Return [X, Y] of the center of cell containing provided text 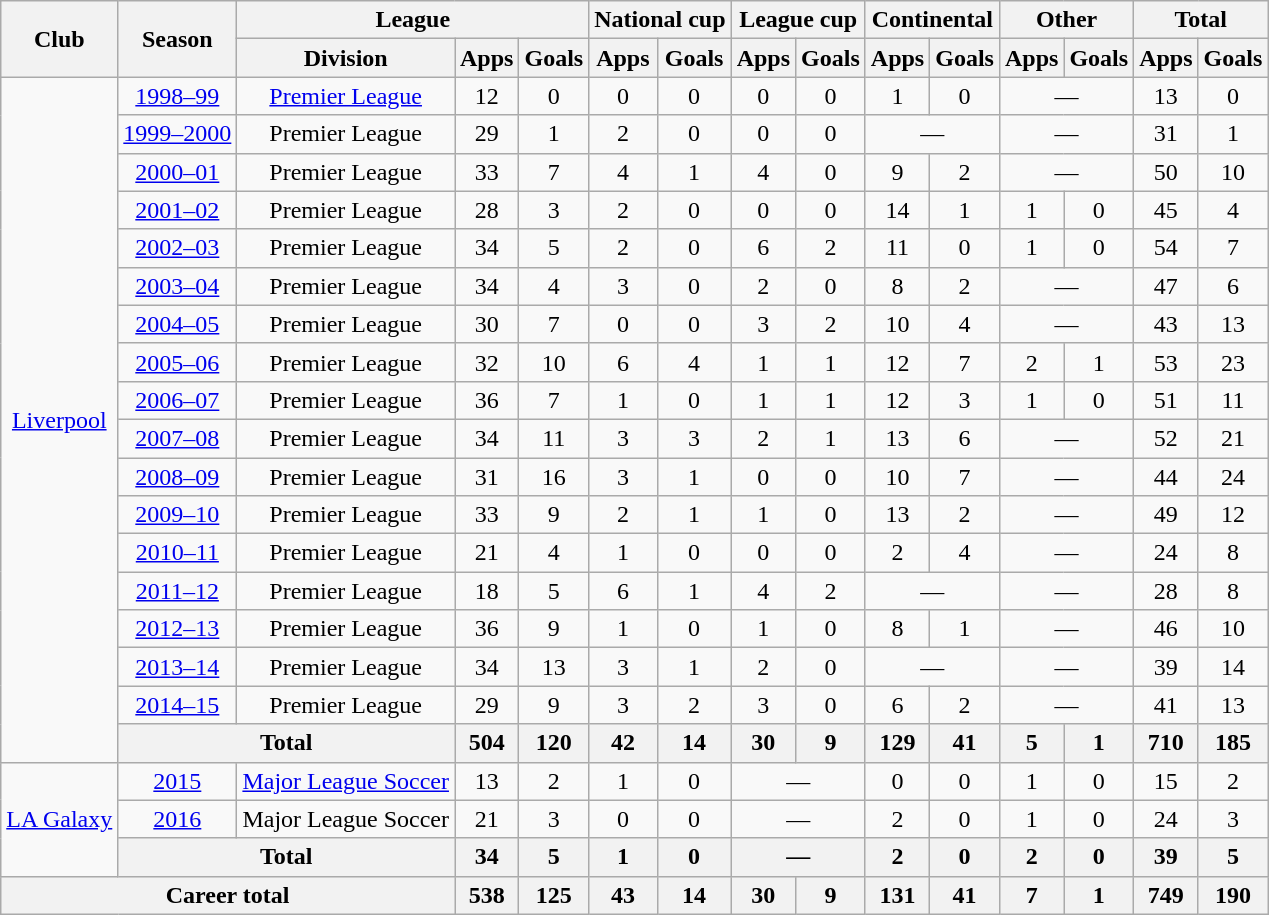
League cup [798, 20]
504 [486, 743]
42 [623, 743]
46 [1166, 629]
44 [1166, 477]
1998–99 [178, 96]
2005–06 [178, 362]
2003–04 [178, 286]
2011–12 [178, 591]
2008–09 [178, 477]
53 [1166, 362]
Career total [228, 895]
Other [1066, 20]
Division [346, 58]
Club [60, 39]
2006–07 [178, 400]
2014–15 [178, 705]
749 [1166, 895]
Continental [932, 20]
2000–01 [178, 172]
National cup [660, 20]
LA Galaxy [60, 819]
15 [1166, 781]
2013–14 [178, 667]
2015 [178, 781]
32 [486, 362]
2007–08 [178, 438]
2002–03 [178, 248]
2010–11 [178, 553]
710 [1166, 743]
185 [1233, 743]
129 [897, 743]
538 [486, 895]
50 [1166, 172]
120 [554, 743]
125 [554, 895]
2001–02 [178, 210]
1999–2000 [178, 134]
131 [897, 895]
Season [178, 39]
2016 [178, 819]
52 [1166, 438]
18 [486, 591]
2012–13 [178, 629]
16 [554, 477]
47 [1166, 286]
23 [1233, 362]
2004–05 [178, 324]
2009–10 [178, 515]
45 [1166, 210]
54 [1166, 248]
49 [1166, 515]
League [413, 20]
Liverpool [60, 420]
51 [1166, 400]
190 [1233, 895]
